Identify which cell holds the provided text, then report its (X, Y) central coordinate. 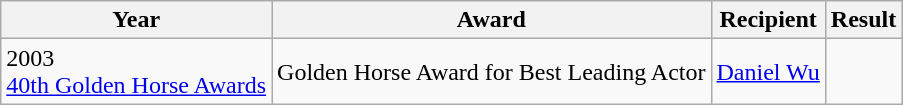
Award (492, 20)
Daniel Wu (768, 72)
Recipient (768, 20)
2003 40th Golden Horse Awards (136, 72)
Golden Horse Award for Best Leading Actor (492, 72)
Year (136, 20)
Result (863, 20)
